Output the [X, Y] coordinate of the center of the cell containing the given text.  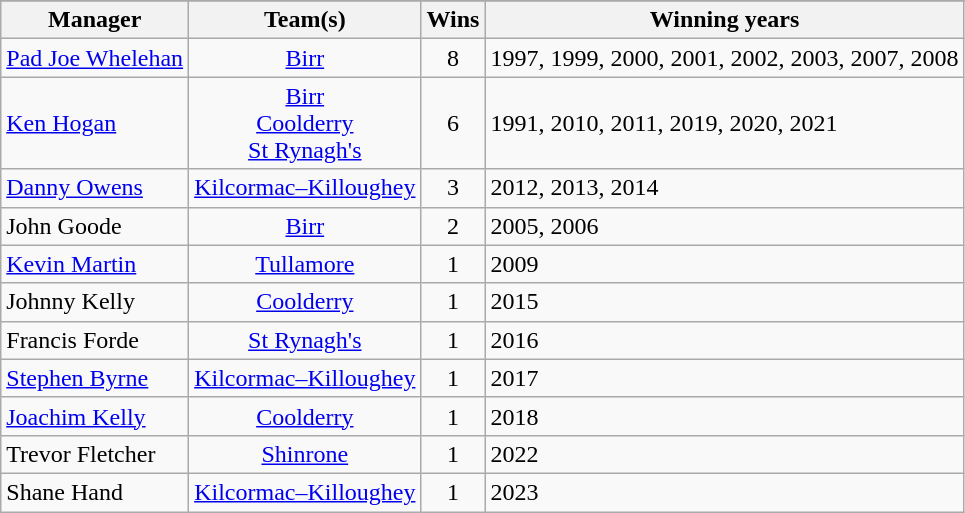
Shinrone [305, 454]
1997, 1999, 2000, 2001, 2002, 2003, 2007, 2008 [724, 58]
Wins [453, 20]
2022 [724, 454]
Manager [95, 20]
Pad Joe Whelehan [95, 58]
2009 [724, 264]
2017 [724, 378]
Joachim Kelly [95, 416]
2 [453, 226]
Danny Owens [95, 188]
St Rynagh's [305, 340]
2005, 2006 [724, 226]
Team(s) [305, 20]
2016 [724, 340]
3 [453, 188]
Francis Forde [95, 340]
Stephen Byrne [95, 378]
2015 [724, 302]
Winning years [724, 20]
Kevin Martin [95, 264]
1991, 2010, 2011, 2019, 2020, 2021 [724, 123]
6 [453, 123]
8 [453, 58]
Johnny Kelly [95, 302]
Ken Hogan [95, 123]
2023 [724, 492]
John Goode [95, 226]
Tullamore [305, 264]
Shane Hand [95, 492]
BirrCoolderrySt Rynagh's [305, 123]
2012, 2013, 2014 [724, 188]
Trevor Fletcher [95, 454]
2018 [724, 416]
